From the cell containing the given text, extract its center point as (X, Y) coordinate. 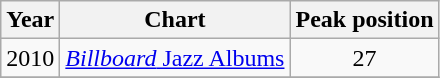
Chart (175, 20)
Billboard Jazz Albums (175, 58)
27 (364, 58)
Peak position (364, 20)
Year (30, 20)
2010 (30, 58)
